Determine the [x, y] coordinate at the center of the cell enclosing the given text.  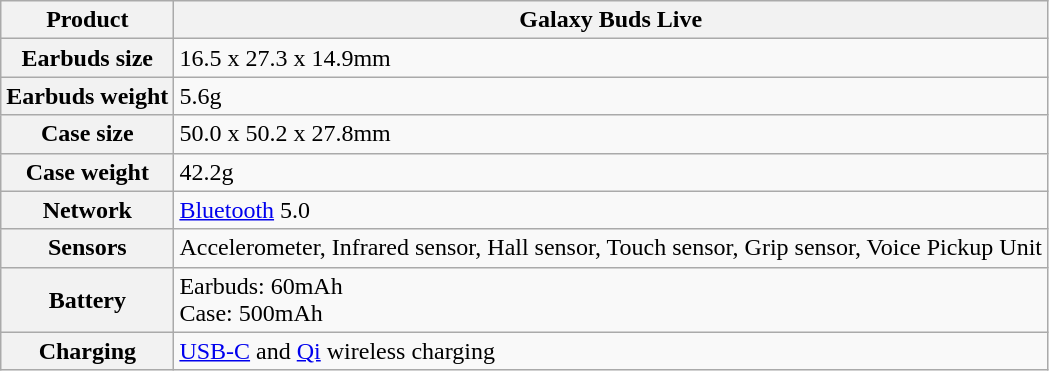
5.6g [611, 96]
Accelerometer, Infrared sensor, Hall sensor, Touch sensor, Grip sensor, Voice Pickup Unit [611, 248]
Earbuds weight [88, 96]
42.2g [611, 172]
Charging [88, 351]
50.0 x 50.2 x 27.8mm [611, 134]
Bluetooth 5.0 [611, 210]
USB-C and Qi wireless charging [611, 351]
Galaxy Buds Live [611, 20]
Battery [88, 300]
Product [88, 20]
Case weight [88, 172]
Earbuds: 60mAhCase: 500mAh [611, 300]
Case size [88, 134]
16.5 x 27.3 x 14.9mm [611, 58]
Earbuds size [88, 58]
Network [88, 210]
Sensors [88, 248]
